From the cell containing the given text, extract its center point as (X, Y) coordinate. 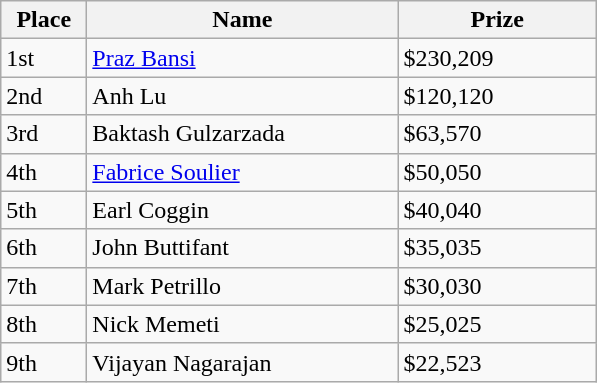
3rd (44, 134)
John Buttifant (242, 248)
Name (242, 20)
Anh Lu (242, 96)
Prize (498, 20)
$120,120 (498, 96)
Praz Bansi (242, 58)
$35,035 (498, 248)
Mark Petrillo (242, 286)
Earl Coggin (242, 210)
Baktash Gulzarzada (242, 134)
$63,570 (498, 134)
7th (44, 286)
9th (44, 362)
$230,209 (498, 58)
Place (44, 20)
2nd (44, 96)
$40,040 (498, 210)
6th (44, 248)
4th (44, 172)
$50,050 (498, 172)
$30,030 (498, 286)
$25,025 (498, 324)
Fabrice Soulier (242, 172)
5th (44, 210)
Vijayan Nagarajan (242, 362)
Nick Memeti (242, 324)
$22,523 (498, 362)
1st (44, 58)
8th (44, 324)
